Search for the cell housing the specified text and yield its (X, Y) center coordinate. 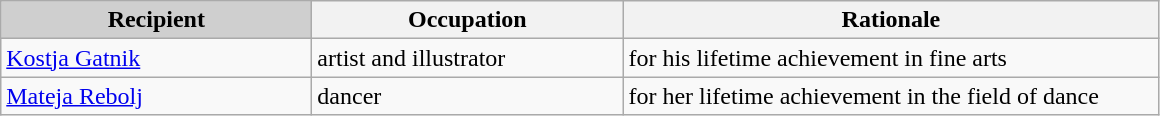
Kostja Gatnik (156, 58)
Recipient (156, 20)
dancer (468, 96)
Rationale (891, 20)
for his lifetime achievement in fine arts (891, 58)
artist and illustrator (468, 58)
Occupation (468, 20)
for her lifetime achievement in the field of dance (891, 96)
Mateja Rebolj (156, 96)
